Provide the [x, y] coordinate of the cell's center where the given text is located.  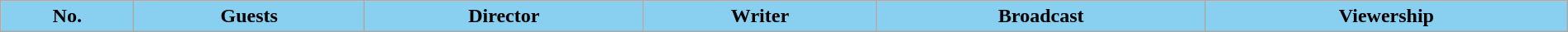
Writer [760, 16]
No. [68, 16]
Guests [250, 16]
Broadcast [1041, 16]
Viewership [1387, 16]
Director [504, 16]
